Extract the [x, y] coordinate from the center of the cell holding the provided text.  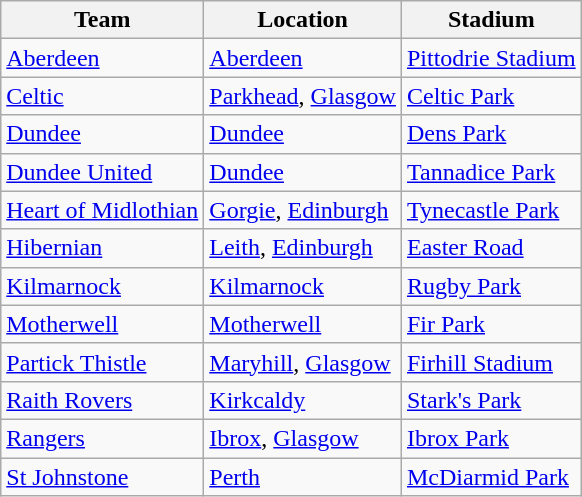
St Johnstone [102, 477]
Kirkcaldy [303, 400]
Fir Park [491, 324]
Easter Road [491, 248]
Location [303, 20]
Tynecastle Park [491, 210]
Parkhead, Glasgow [303, 96]
Maryhill, Glasgow [303, 362]
Rangers [102, 438]
Firhill Stadium [491, 362]
Heart of Midlothian [102, 210]
Rugby Park [491, 286]
Dens Park [491, 134]
Ibrox, Glasgow [303, 438]
Dundee United [102, 172]
Stark's Park [491, 400]
Stadium [491, 20]
Partick Thistle [102, 362]
Ibrox Park [491, 438]
Hibernian [102, 248]
Team [102, 20]
Perth [303, 477]
Leith, Edinburgh [303, 248]
Celtic [102, 96]
Gorgie, Edinburgh [303, 210]
McDiarmid Park [491, 477]
Raith Rovers [102, 400]
Celtic Park [491, 96]
Tannadice Park [491, 172]
Pittodrie Stadium [491, 58]
